Search for the cell housing the specified text and yield its [X, Y] center coordinate. 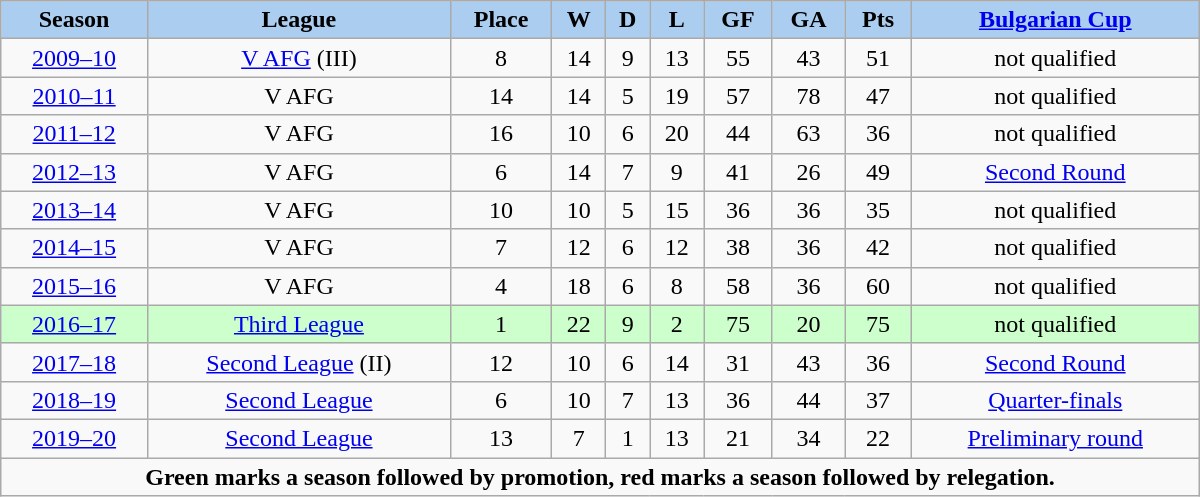
2018–19 [74, 400]
60 [878, 286]
63 [808, 134]
35 [878, 210]
Season [74, 20]
2009–10 [74, 58]
19 [677, 96]
2011–12 [74, 134]
Second League (II) [298, 362]
W [579, 20]
2013–14 [74, 210]
Preliminary round [1055, 438]
Third League [298, 324]
21 [738, 438]
2012–13 [74, 172]
GA [808, 20]
49 [878, 172]
37 [878, 400]
58 [738, 286]
2014–15 [74, 248]
16 [500, 134]
Pts [878, 20]
L [677, 20]
League [298, 20]
2 [677, 324]
Green marks a season followed by promotion, red marks a season followed by relegation. [600, 477]
57 [738, 96]
42 [878, 248]
D [628, 20]
15 [677, 210]
18 [579, 286]
V AFG (III) [298, 58]
2016–17 [74, 324]
GF [738, 20]
34 [808, 438]
Bulgarian Cup [1055, 20]
38 [738, 248]
2017–18 [74, 362]
4 [500, 286]
Place [500, 20]
Quarter-finals [1055, 400]
78 [808, 96]
2010–11 [74, 96]
31 [738, 362]
47 [878, 96]
2015–16 [74, 286]
41 [738, 172]
51 [878, 58]
55 [738, 58]
26 [808, 172]
2019–20 [74, 438]
